Locate the cell with the specified text and output its (x, y) center coordinate. 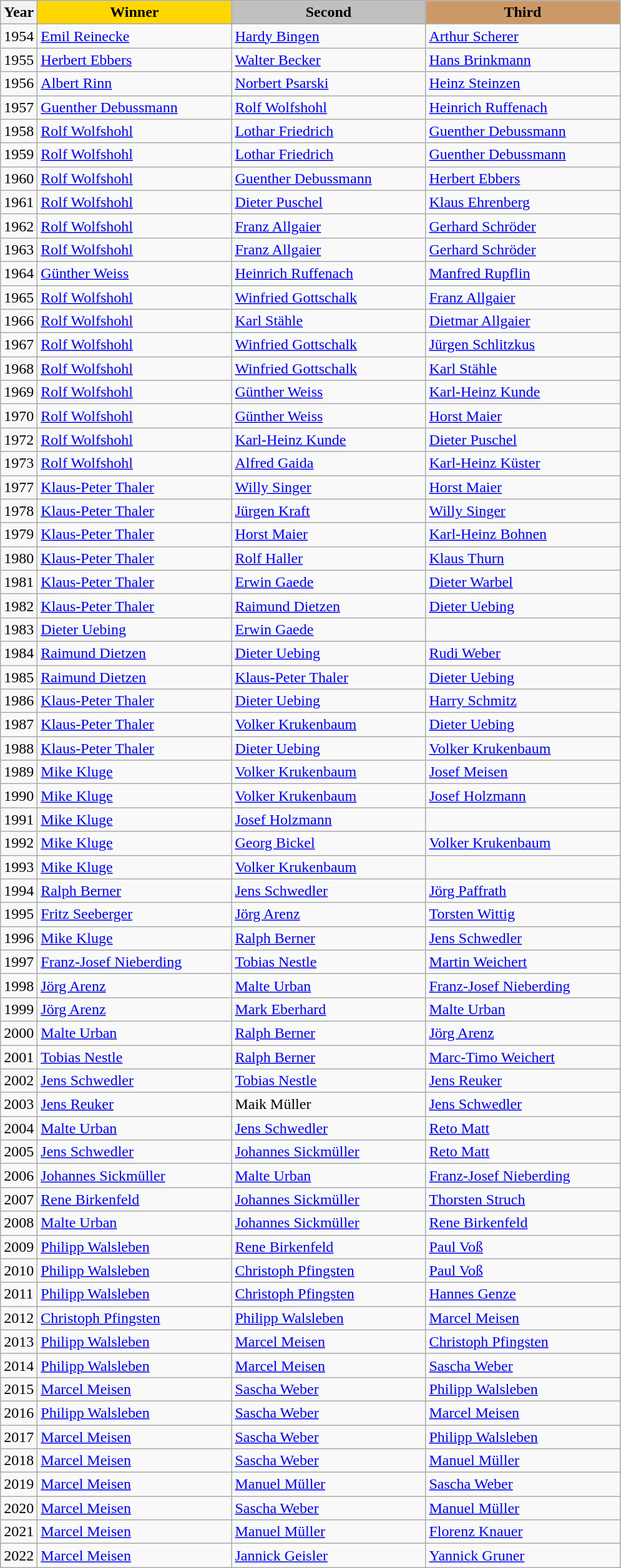
Rudi Weber (523, 653)
1969 (19, 392)
1959 (19, 155)
2004 (19, 1128)
1983 (19, 629)
1997 (19, 962)
1999 (19, 1009)
Hans Brinkmann (523, 60)
2001 (19, 1057)
Rolf Haller (328, 558)
2002 (19, 1081)
Walter Becker (328, 60)
1966 (19, 321)
1956 (19, 84)
1970 (19, 416)
1990 (19, 796)
1977 (19, 487)
1962 (19, 226)
1995 (19, 914)
1992 (19, 843)
2018 (19, 1461)
2009 (19, 1247)
2022 (19, 1556)
Arthur Scherer (523, 36)
Second (328, 12)
Klaus Ehrenberg (523, 202)
Torsten Wittig (523, 914)
2000 (19, 1033)
Alfred Gaida (328, 463)
Emil Reinecke (135, 36)
Third (523, 12)
2006 (19, 1176)
Karl-Heinz Küster (523, 463)
2007 (19, 1199)
1996 (19, 938)
Mark Eberhard (328, 1009)
2005 (19, 1152)
Jürgen Kraft (328, 511)
Dietmar Allgaier (523, 321)
1963 (19, 249)
Jürgen Schlitzkus (523, 345)
Yannick Gruner (523, 1556)
1982 (19, 606)
1957 (19, 107)
1967 (19, 345)
1989 (19, 772)
2011 (19, 1294)
Karl-Heinz Bohnen (523, 535)
1987 (19, 725)
Heinz Steinzen (523, 84)
2014 (19, 1365)
1972 (19, 440)
Norbert Psarski (328, 84)
1994 (19, 891)
Thorsten Struch (523, 1199)
Florenz Knauer (523, 1532)
Georg Bickel (328, 843)
2017 (19, 1436)
1998 (19, 985)
Albert Rinn (135, 84)
1955 (19, 60)
1984 (19, 653)
2008 (19, 1223)
2015 (19, 1389)
1991 (19, 820)
2012 (19, 1318)
Manfred Rupflin (523, 273)
Marc-Timo Weichert (523, 1057)
2016 (19, 1413)
1954 (19, 36)
1980 (19, 558)
Harry Schmitz (523, 701)
Winner (135, 12)
1979 (19, 535)
1961 (19, 202)
1988 (19, 748)
1981 (19, 582)
2019 (19, 1484)
Fritz Seeberger (135, 914)
Dieter Warbel (523, 582)
2021 (19, 1532)
2013 (19, 1342)
Maik Müller (328, 1105)
Klaus Thurn (523, 558)
1978 (19, 511)
1973 (19, 463)
2003 (19, 1105)
1986 (19, 701)
1964 (19, 273)
2010 (19, 1270)
1960 (19, 178)
1965 (19, 298)
1993 (19, 867)
Hardy Bingen (328, 36)
1968 (19, 369)
Hannes Genze (523, 1294)
Jörg Paffrath (523, 891)
Jannick Geisler (328, 1556)
1958 (19, 131)
Year (19, 12)
Martin Weichert (523, 962)
Josef Meisen (523, 772)
2020 (19, 1508)
1985 (19, 677)
